Provide the (x, y) coordinate of the cell's center where the given text is located.  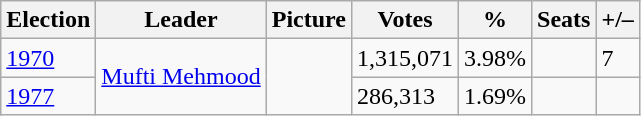
1970 (48, 58)
Leader (181, 20)
Seats (564, 20)
Election (48, 20)
1977 (48, 96)
% (496, 20)
Picture (308, 20)
1,315,071 (404, 58)
286,313 (404, 96)
1.69% (496, 96)
Votes (404, 20)
7 (618, 58)
+/– (618, 20)
Mufti Mehmood (181, 77)
3.98% (496, 58)
